Provide the (x, y) coordinate of the cell's center where the given text is located.  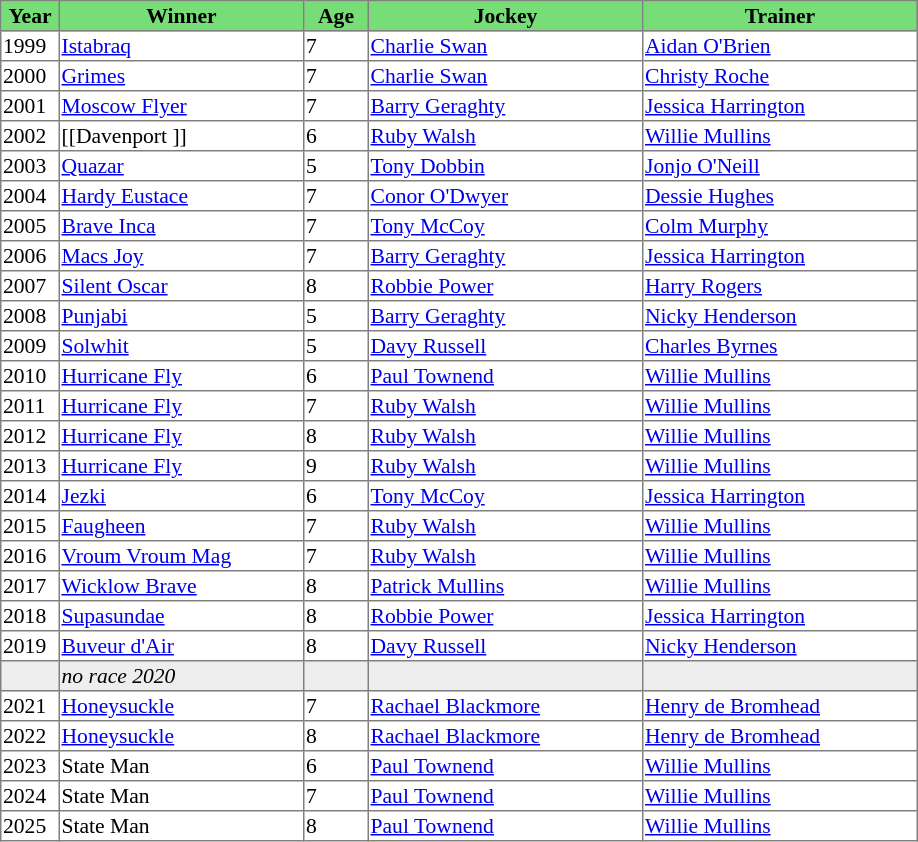
Trainer (780, 16)
Jonjo O'Neill (780, 166)
2018 (30, 616)
Patrick Mullins (505, 586)
Tony Dobbin (505, 166)
Faugheen (181, 526)
2000 (30, 76)
Grimes (181, 76)
Winner (181, 16)
2002 (30, 136)
9 (336, 466)
2024 (30, 796)
Supasundae (181, 616)
Jockey (505, 16)
2016 (30, 556)
2004 (30, 196)
Jezki (181, 496)
2012 (30, 436)
Quazar (181, 166)
Hardy Eustace (181, 196)
Colm Murphy (780, 226)
2011 (30, 406)
2005 (30, 226)
[[Davenport ]] (181, 136)
2017 (30, 586)
Silent Oscar (181, 286)
Year (30, 16)
2015 (30, 526)
2007 (30, 286)
2001 (30, 106)
Moscow Flyer (181, 106)
2022 (30, 736)
Harry Rogers (780, 286)
Dessie Hughes (780, 196)
1999 (30, 46)
2008 (30, 316)
Istabraq (181, 46)
Age (336, 16)
Buveur d'Air (181, 646)
Wicklow Brave (181, 586)
2025 (30, 826)
Christy Roche (780, 76)
Conor O'Dwyer (505, 196)
Aidan O'Brien (780, 46)
2010 (30, 376)
2006 (30, 256)
Brave Inca (181, 226)
2009 (30, 346)
2014 (30, 496)
Charles Byrnes (780, 346)
2003 (30, 166)
Solwhit (181, 346)
2019 (30, 646)
Macs Joy (181, 256)
2023 (30, 766)
2013 (30, 466)
Vroum Vroum Mag (181, 556)
2021 (30, 706)
no race 2020 (181, 676)
Punjabi (181, 316)
